Return the (X, Y) coordinate for the center point of the cell that contains the specified text.  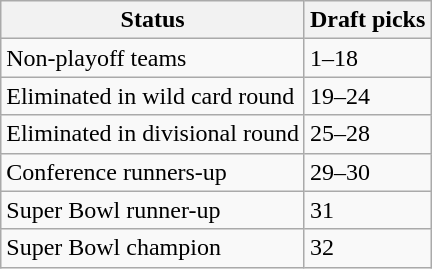
Conference runners-up (153, 172)
Super Bowl champion (153, 248)
1–18 (367, 58)
Super Bowl runner-up (153, 210)
32 (367, 248)
25–28 (367, 134)
29–30 (367, 172)
19–24 (367, 96)
31 (367, 210)
Draft picks (367, 20)
Status (153, 20)
Eliminated in divisional round (153, 134)
Eliminated in wild card round (153, 96)
Non-playoff teams (153, 58)
